Capture the cell that displays the provided text and extract its [X, Y] central coordinate. 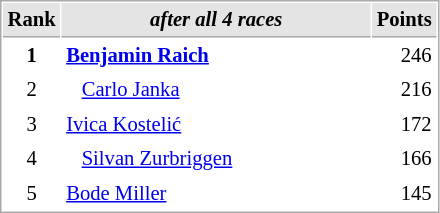
Carlo Janka [216, 90]
Silvan Zurbriggen [216, 158]
5 [32, 194]
4 [32, 158]
Bode Miller [216, 194]
Ivica Kostelić [216, 124]
145 [404, 194]
after all 4 races [216, 20]
246 [404, 56]
3 [32, 124]
Points [404, 20]
166 [404, 158]
Rank [32, 20]
1 [32, 56]
216 [404, 90]
2 [32, 90]
172 [404, 124]
Benjamin Raich [216, 56]
